Determine the (x, y) coordinate at the center of the cell enclosing the given text.  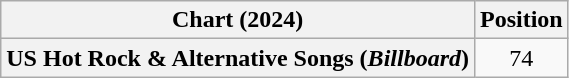
US Hot Rock & Alternative Songs (Billboard) (238, 58)
74 (521, 58)
Chart (2024) (238, 20)
Position (521, 20)
